Detect which cell encompasses the target text, then output its [X, Y] center coordinate. 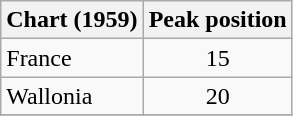
Wallonia [72, 96]
15 [218, 58]
France [72, 58]
20 [218, 96]
Chart (1959) [72, 20]
Peak position [218, 20]
